Identify which cell holds the provided text, then report its (x, y) central coordinate. 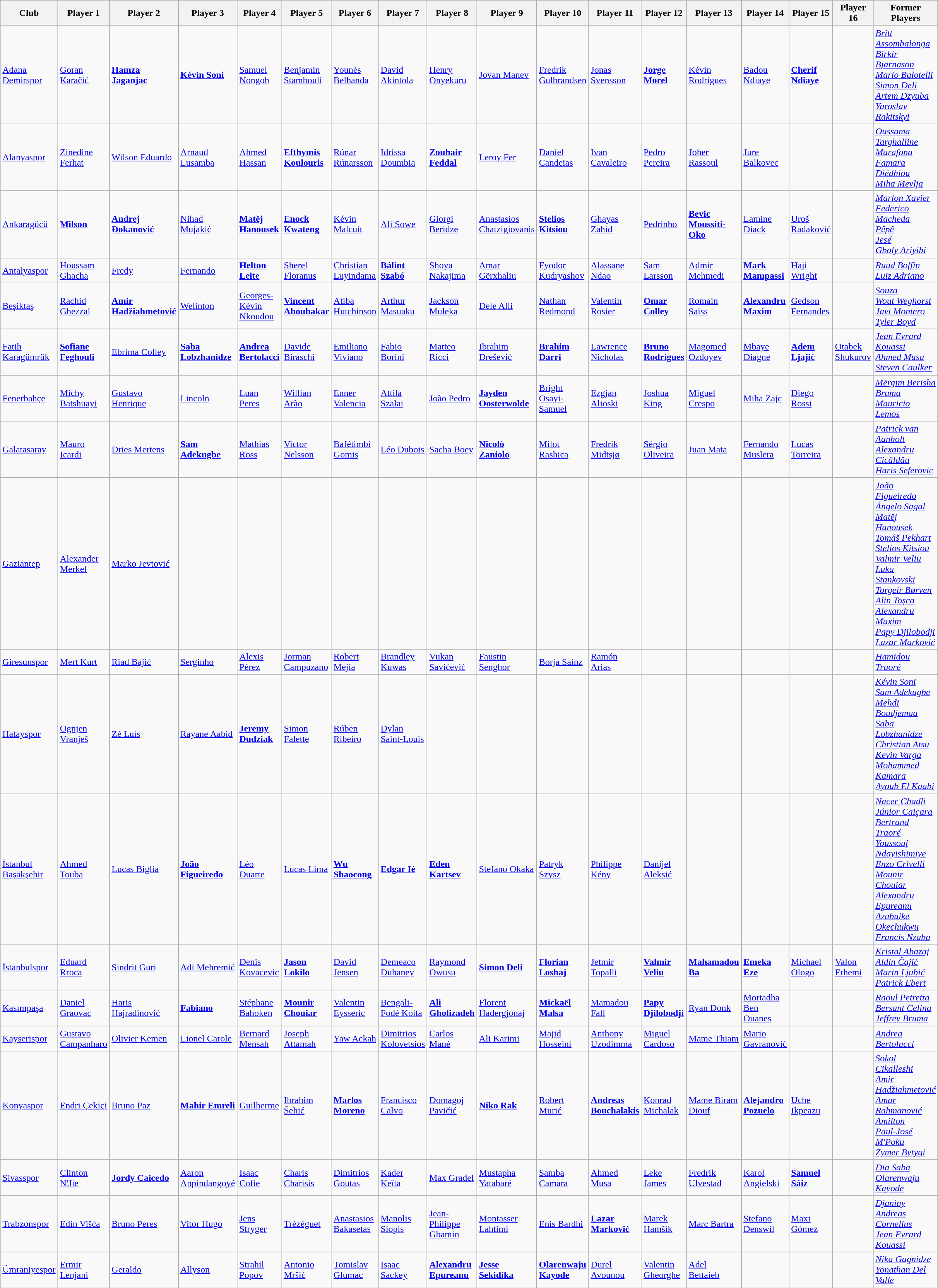
Gaziantep (29, 563)
Joher Rassoul (714, 157)
Goran Karačić (84, 75)
Dimitrios Goutas (355, 1178)
Player 12 (664, 13)
Matěj Hanousek (259, 224)
Sacha Boey (452, 449)
Sofiane Feghouli (84, 352)
Badou Ndiaye (765, 75)
Konyaspor (29, 1105)
Mahamadou Ba (714, 968)
Mortadha Ben Ouanes (765, 1008)
Bright Osayi-Samuel (563, 398)
Gedson Fernandes (811, 306)
Sokol Cikalleshi Amir Hadžiahmetović Amar Rahmanović Amilton Paul-José M'Poku Zymer Bytyqi (905, 1105)
Marlon Xavier Federico Macheda Pêpê Jesé Gboly Ariyibi (905, 224)
Saba Lobzhanidze (207, 352)
Serginho (207, 662)
Lucas Lima (306, 868)
Mahir Emreli (207, 1105)
Giorgi Beridze (452, 224)
Bengali-Fodé Koita (403, 1008)
Ali Karimi (507, 1039)
Player 6 (355, 13)
Marlos Moreno (355, 1105)
Sam Adekugbe (207, 449)
Sérgio Oliveira (664, 449)
Rachid Ghezzal (84, 306)
Lamine Diack (765, 224)
Strahil Popov (259, 1270)
Magomed Ozdoyev (714, 352)
Eden Kartsev (452, 868)
Valentin Gheorghe (664, 1270)
Fredrik Ulvestad (714, 1178)
Diego Rossi (811, 398)
Patryk Szysz (563, 868)
Trabzonspor (29, 1224)
Fredrik Midtsjø (615, 449)
İstanbul Başakşehir (29, 868)
Pedro Pereira (664, 157)
Milson (84, 224)
Matteo Ricci (452, 352)
Wilson Eduardo (144, 157)
Jens Stryger (259, 1224)
Nacer Chadli Júnior Caiçara Bertrand Traoré Youssouf Ndayishimiye Enzo Crivelli Mounir Chouiar Alexandru Epureanu Azubuike Okechukwu Francis Nzaba (905, 868)
Player 4 (259, 13)
Henry Onyekuru (452, 75)
Djaniny Andreas Cornelius Jean Evrard Kouassi (905, 1224)
Vincent Aboubakar (306, 306)
Vukan Savićević (452, 662)
Ankaragücü (29, 224)
Joseph Attamah (306, 1039)
Raoul Petretta Bersant Celina Jeffrey Bruma (905, 1008)
Gustavo Campanharo (84, 1039)
Raymond Owusu (452, 968)
Bevic Moussiti-Oko (714, 224)
Leroy Fer (507, 157)
Mickaël Malsa (563, 1008)
Ahmed Musa (615, 1178)
Anastasios Chatzigiovanis (507, 224)
Mame Thiam (714, 1039)
Player 7 (403, 13)
Valentin Eysseric (355, 1008)
Admir Mehmedi (714, 270)
João Figueiredo (207, 868)
Younès Belhanda (355, 75)
Mario Gavranović (765, 1039)
Montasser Lahtimi (507, 1224)
Ermir Lenjani (84, 1270)
Olarenwaju Kayode (563, 1270)
Hamza Jaganjac (144, 75)
Dia Saba Olarenwaju Kayode (905, 1178)
Juan Mata (714, 449)
Endri Çekiçi (84, 1105)
Fabiano (207, 1008)
Kévin Malcuit (355, 224)
Player 2 (144, 13)
Mamadou Fall (615, 1008)
David Jensen (355, 968)
Nicolò Zaniolo (507, 449)
Durel Avounou (615, 1270)
Idrissa Doumbia (403, 157)
Ryan Donk (714, 1008)
Britt Assombalonga Birkir Bjarnason Mario Balotelli Simon Deli Artem Dzyuba Yaroslav Rakitskyi (905, 75)
Ibrahim Šehić (306, 1105)
Jayden Oosterwolde (507, 398)
Haris Hajradinović (144, 1008)
Former Players (905, 13)
Zé Luís (144, 734)
Bafétimbi Gomis (355, 449)
Shoya Nakajima (452, 270)
Houssam Ghacha (84, 270)
Fyodor Kudryashov (563, 270)
Adana Demirspor (29, 75)
Guilherme (259, 1105)
Club (29, 13)
Jure Balkovec (765, 157)
Trézéguet (306, 1224)
Hamidou Traoré (905, 662)
Florent Hadergjonaj (507, 1008)
Davide Biraschi (306, 352)
Domagoj Pavičić (452, 1105)
Nathan Redmond (563, 306)
Valmir Veliu (664, 968)
Sam Larsson (664, 270)
Kévin Soni Sam Adekugbe Mehdi Boudjemaa Saba Lobzhanidze Christian Atsu Kevin Varga Mohammed Kamara Ayoub El Kaabi (905, 734)
Dimitrios Kolovetsios (403, 1039)
Léo Dubois (403, 449)
Dries Mertens (144, 449)
Alexis Pérez (259, 662)
Dylan Saint-Louis (403, 734)
Jackson Muleka (452, 306)
Sivasspor (29, 1178)
Ahmed Touba (84, 868)
Konrad Michalak (664, 1105)
Miguel Cardoso (664, 1039)
Brandley Kuwas (403, 662)
Simon Deli (507, 968)
Mame Biram Diouf (714, 1105)
Cherif Ndiaye (811, 75)
Omar Colley (664, 306)
Beşiktaş (29, 306)
Oussama Targhalline Marafona Famara Diédhiou Miha Mevlja (905, 157)
Majid Hosseini (563, 1039)
Giresunspor (29, 662)
Bruno Rodrigues (664, 352)
Ivan Cavaleiro (615, 157)
Kasımpaşa (29, 1008)
Milot Rashica (563, 449)
Player 14 (765, 13)
Jordy Caicedo (144, 1178)
Karol Angielski (765, 1178)
Arnaud Lusamba (207, 157)
Galatasaray (29, 449)
Leke James (664, 1178)
Mounir Chouiar (306, 1008)
Nika Gagnidze Yonathan Del Valle (905, 1270)
Dele Alli (507, 306)
Miha Zajc (765, 398)
Miguel Crespo (714, 398)
Victor Nelsson (306, 449)
Christian Luyindama (355, 270)
João Pedro (452, 398)
Helton Leite (259, 270)
Welinton (207, 306)
Andrej Đokanović (144, 224)
Adi Mehremić (207, 968)
Emeka Eze (765, 968)
Rúnar Rúnarsson (355, 157)
Marek Hamšík (664, 1224)
Samuel Sáiz (811, 1178)
Player 5 (306, 13)
Arthur Masuaku (403, 306)
Jean Evrard Kouassi Ahmed Musa Steven Caulker (905, 352)
Ebrima Colley (144, 352)
Lawrence Nicholas (615, 352)
Amar Gërxhaliu (507, 270)
Efthymis Koulouris (306, 157)
Michy Batshuayi (84, 398)
Geraldo (144, 1270)
Jetmir Topalli (615, 968)
Georges-Kévin Nkoudou (259, 306)
Clinton N'Jie (84, 1178)
Adem Ljajić (811, 352)
Nihad Mujakić (207, 224)
Ali Sowe (403, 224)
Luan Peres (259, 398)
Ümraniyespor (29, 1270)
Yaw Ackah (355, 1039)
Kader Keïta (403, 1178)
Ghayas Zahid (615, 224)
Alexandru Epureanu (452, 1270)
Alexandru Maxim (765, 306)
Zouhair Feddal (452, 157)
Anthony Uzodimma (615, 1039)
Player 8 (452, 13)
Anastasios Bakasetas (355, 1224)
Adel Bettaieb (714, 1270)
Fenerbahçe (29, 398)
Papy Djilobodji (664, 1008)
Samba Camara (563, 1178)
Bálint Szabó (403, 270)
Player 9 (507, 13)
Danijel Aleksić (664, 868)
Uche Ikpeazu (811, 1105)
Bruno Peres (144, 1224)
Stelios Kitsiou (563, 224)
Mert Kurt (84, 662)
Philippe Kény (615, 868)
Willian Arão (306, 398)
Florian Loshaj (563, 968)
Michael Ologo (811, 968)
Kristal Abazaj Aldin Čajić Marin Ljubić Patrick Ebert (905, 968)
Atiba Hutchinson (355, 306)
Mark Mampassi (765, 270)
Edin Višća (84, 1224)
Gustavo Henrique (144, 398)
Uroš Radaković (811, 224)
Benjamin Stambouli (306, 75)
Jason Lokilo (306, 968)
Bruno Paz (144, 1105)
Jorge Morel (664, 75)
Allyson (207, 1270)
Charis Charisis (306, 1178)
Ruud Boffin Luiz Adriano (905, 270)
Kayserispor (29, 1039)
Andreas Bouchalakis (615, 1105)
Edgar Ié (403, 868)
Kévin Rodrigues (714, 75)
Valon Ethemi (853, 968)
Mauro Icardi (84, 449)
Isaac Cofie (259, 1178)
Vitor Hugo (207, 1224)
Aaron Appindangoyé (207, 1178)
Joshua King (664, 398)
Eduard Rroca (84, 968)
Valentin Rosier (615, 306)
Jonas Svensson (615, 75)
Daniel Candeias (563, 157)
Alassane Ndao (615, 270)
Jorman Campuzano (306, 662)
Ramón Arias (615, 662)
Marc Bartra (714, 1224)
Romain Saïss (714, 306)
Enis Bardhi (563, 1224)
Player 13 (714, 13)
Mathias Ross (259, 449)
Player 3 (207, 13)
Ibrahim Drešević (507, 352)
Jesse Sekidika (507, 1270)
Haji Wright (811, 270)
Léo Duarte (259, 868)
Lucas Biglia (144, 868)
Amir Hadžiahmetović (144, 306)
Rayane Aabid (207, 734)
Fredy (144, 270)
Mërgim Berisha Bruma Mauricio Lemos (905, 398)
Borja Sainz (563, 662)
Samuel Nongoh (259, 75)
Ali Gholizadeh (452, 1008)
Maxi Gómez (811, 1224)
Sindrit Guri (144, 968)
Sherel Floranus (306, 270)
Niko Rak (507, 1105)
Player 10 (563, 13)
Otabek Shukurov (853, 352)
Denis Kovacevic (259, 968)
Jeremy Dudziak (259, 734)
Player 11 (615, 13)
Attila Szalai (403, 398)
Max Gradel (452, 1178)
Stefano Denswil (765, 1224)
Ezgjan Alioski (615, 398)
İstanbulspor (29, 968)
Fatih Karagümrük (29, 352)
Mustapha Yatabaré (507, 1178)
Rúben Ribeiro (355, 734)
Fredrik Gulbrandsen (563, 75)
Brahim Darri (563, 352)
Emiliano Viviano (355, 352)
Robert Murić (563, 1105)
Stefano Okaka (507, 868)
Marko Jevtović (144, 563)
Isaac Sackey (403, 1270)
David Akintola (403, 75)
Enner Valencia (355, 398)
Alejandro Pozuelo (765, 1105)
Kévin Soni (207, 75)
Stéphane Bahoken (259, 1008)
Fernando (207, 270)
Ahmed Hassan (259, 157)
Lazar Marković (615, 1224)
Hatayspor (29, 734)
Bernard Mensah (259, 1039)
Enock Kwateng (306, 224)
Demeaco Duhaney (403, 968)
Alexander Merkel (84, 563)
Lionel Carole (207, 1039)
Simon Falette (306, 734)
Antonio Mršić (306, 1270)
Player 16 (853, 13)
Jean-Philippe Gbamin (452, 1224)
Mbaye Diagne (765, 352)
Daniel Graovac (84, 1008)
Olivier Kemen (144, 1039)
Manolis Siopis (403, 1224)
Lincoln (207, 398)
Francisco Calvo (403, 1105)
Wu Shaocong (355, 868)
Pedrinho (664, 224)
Riad Bajić (144, 662)
Antalyaspor (29, 270)
Tomislav Glumac (355, 1270)
Lucas Torreira (811, 449)
Zinedine Ferhat (84, 157)
Fernando Muslera (765, 449)
Fabio Borini (403, 352)
Carlos Mané (452, 1039)
Ognjen Vranješ (84, 734)
Player 1 (84, 13)
Jovan Manev (507, 75)
Alanyaspor (29, 157)
Souza Wout Weghorst Javi Montero Tyler Boyd (905, 306)
Player 15 (811, 13)
Patrick van Aanholt Alexandru Cicâldău Haris Seferovic (905, 449)
Faustin Senghor (507, 662)
Robert Mejía (355, 662)
